Locate the cell with the specified text and output its [x, y] center coordinate. 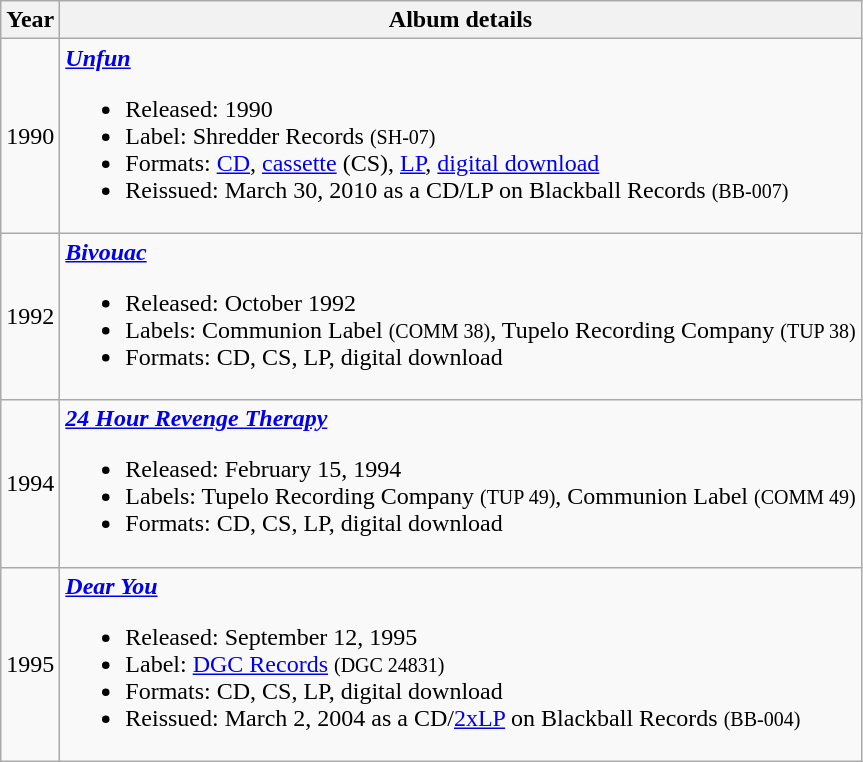
Year [30, 20]
Album details [460, 20]
1992 [30, 316]
1995 [30, 664]
1994 [30, 484]
1990 [30, 136]
BivouacReleased: October 1992Labels: Communion Label (COMM 38), Tupelo Recording Company (TUP 38)Formats: CD, CS, LP, digital download [460, 316]
